Provide the (x, y) coordinate of the cell's center where the given text is located.  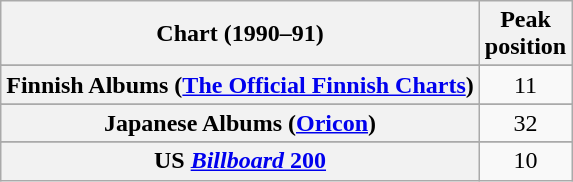
Japanese Albums (Oricon) (240, 123)
32 (525, 123)
Finnish Albums (The Official Finnish Charts) (240, 85)
10 (525, 161)
US Billboard 200 (240, 161)
Chart (1990–91) (240, 34)
11 (525, 85)
Peakposition (525, 34)
